Determine the [x, y] coordinate at the center of the cell enclosing the given text.  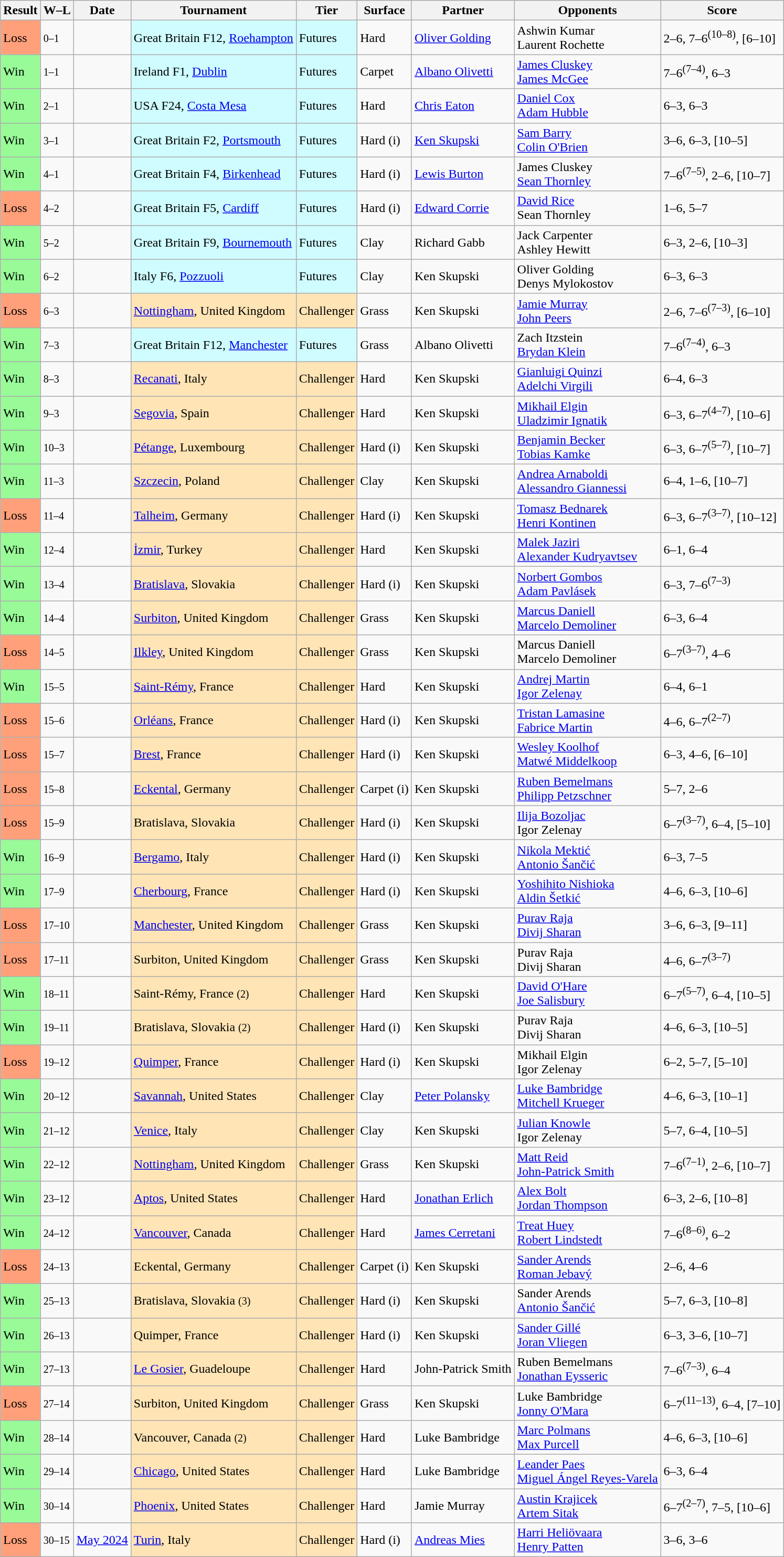
Alex Bolt Jordan Thompson [588, 1199]
Nikola Mektić Antonio Šančić [588, 856]
Tournament [213, 10]
Richard Gabb [463, 242]
17–10 [57, 925]
3–6, 3–6 [722, 1540]
Great Britain F9, Bournemouth [213, 242]
Jonathan Erlich [463, 1199]
Talheim, Germany [213, 515]
Ireland F1, Dublin [213, 71]
W–L [57, 10]
Great Britain F2, Portsmouth [213, 140]
Daniel Cox Adam Hubble [588, 106]
5–2 [57, 242]
2–6, 4–6 [722, 1267]
6–4, 6–1 [722, 686]
6–3, 6–7(4–7), [10–6] [722, 412]
18–11 [57, 994]
Score [722, 10]
8–3 [57, 379]
Savannah, United States [213, 1096]
Chicago, United States [213, 1471]
Ruben Bemelmans Jonathan Eysseric [588, 1369]
Malek Jaziri Alexander Kudryavtsev [588, 550]
Le Gosier, Guadeloupe [213, 1369]
19–11 [57, 1028]
6–3, 7–6(7–3) [722, 584]
6–7(3–7), 4–6 [722, 652]
6–3, 2–6, [10–3] [722, 242]
5–7, 2–6 [722, 788]
Luke Bambridge Mitchell Krueger [588, 1096]
Benjamin Becker Tobias Kamke [588, 447]
6–7(11–13), 6–4, [7–10] [722, 1403]
6–7(2–7), 7–5, [10–6] [722, 1505]
7–6(7–3), 6–4 [722, 1369]
Oliver Golding [463, 38]
Pétange, Luxembourg [213, 447]
29–14 [57, 1471]
Turin, Italy [213, 1540]
4–1 [57, 174]
Treat Huey Robert Lindstedt [588, 1232]
Saint-Rémy, France (2) [213, 994]
4–6, 6–3, [10–1] [722, 1096]
16–9 [57, 856]
12–4 [57, 550]
23–12 [57, 1199]
Recanati, Italy [213, 379]
Ilija Bozoljac Igor Zelenay [588, 823]
6–3, 6–7(5–7), [10–7] [722, 447]
Orléans, France [213, 720]
3–6, 6–3, [9–11] [722, 925]
Gianluigi Quinzi Adelchi Virgili [588, 379]
6–4, 6–3 [722, 379]
Norbert Gombos Adam Pavlásek [588, 584]
Great Britain F4, Birkenhead [213, 174]
Matt Reid John-Patrick Smith [588, 1164]
Sander Arends Antonio Šančić [588, 1300]
1–6, 5–7 [722, 208]
Aptos, United States [213, 1199]
22–12 [57, 1164]
Sam Barry Colin O'Brien [588, 140]
27–13 [57, 1369]
Andrej Martin Igor Zelenay [588, 686]
Italy F6, Pozzuoli [213, 276]
6–3, 7–5 [722, 856]
Saint-Rémy, France [213, 686]
Bratislava, Slovakia (3) [213, 1300]
Venice, Italy [213, 1130]
11–4 [57, 515]
15–8 [57, 788]
14–4 [57, 618]
David O'Hare Joe Salisbury [588, 994]
15–6 [57, 720]
Andrea Arnaboldi Alessandro Giannessi [588, 482]
4–6, 6–7(3–7) [722, 959]
Sander Arends Roman Jebavý [588, 1267]
Leander Paes Miguel Ángel Reyes-Varela [588, 1471]
Tomasz Bednarek Henri Kontinen [588, 515]
David Rice Sean Thornley [588, 208]
24–13 [57, 1267]
7–3 [57, 344]
Surface [385, 10]
21–12 [57, 1130]
Jamie Murray [463, 1505]
7–6(8–6), 6–2 [722, 1232]
Carpet [385, 71]
Sander Gillé Joran Vliegen [588, 1335]
13–4 [57, 584]
Phoenix, United States [213, 1505]
2–6, 7–6(7–3), [6–10] [722, 311]
25–13 [57, 1300]
2–6, 7–6(10–8), [6–10] [722, 38]
Ilkley, United Kingdom [213, 652]
Jack Carpenter Ashley Hewitt [588, 242]
7–6(7–5), 2–6, [10–7] [722, 174]
24–12 [57, 1232]
Segovia, Spain [213, 412]
14–5 [57, 652]
Mikhail Elgin Igor Zelenay [588, 1062]
4–6, 6–3, [10–5] [722, 1028]
4–6, 6–7(2–7) [722, 720]
0–1 [57, 38]
Zach Itzstein Brydan Klein [588, 344]
Szczecin, Poland [213, 482]
Bratislava, Slovakia (2) [213, 1028]
Austin Krajicek Artem Sitak [588, 1505]
4–2 [57, 208]
2–1 [57, 106]
6–2, 5–7, [5–10] [722, 1062]
Edward Corrie [463, 208]
30–15 [57, 1540]
Date [102, 10]
6–2 [57, 276]
Great Britain F5, Cardiff [213, 208]
6–4, 1–6, [10–7] [722, 482]
Opponents [588, 10]
Partner [463, 10]
Peter Polansky [463, 1096]
Luke Bambridge Jonny O'Mara [588, 1403]
6–1, 6–4 [722, 550]
11–3 [57, 482]
7–6(7–1), 2–6, [10–7] [722, 1164]
Manchester, United Kingdom [213, 925]
Vancouver, Canada (2) [213, 1437]
James Cluskey James McGee [588, 71]
3–1 [57, 140]
May 2024 [102, 1540]
6–3, 6–7(3–7), [10–12] [722, 515]
Ruben Bemelmans Philipp Petzschner [588, 788]
Mikhail Elgin Uladzimir Ignatik [588, 412]
Tristan Lamasine Fabrice Martin [588, 720]
Lewis Burton [463, 174]
5–7, 6–4, [10–5] [722, 1130]
Yoshihito Nishioka Aldin Šetkić [588, 891]
Wesley Koolhof Matwé Middelkoop [588, 755]
26–13 [57, 1335]
20–12 [57, 1096]
6–7(5–7), 6–4, [10–5] [722, 994]
6–3, 3–6, [10–7] [722, 1335]
Result [20, 10]
1–1 [57, 71]
9–3 [57, 412]
17–11 [57, 959]
10–3 [57, 447]
6–3, 4–6, [6–10] [722, 755]
Julian Knowle Igor Zelenay [588, 1130]
5–7, 6–3, [10–8] [722, 1300]
Tier [326, 10]
28–14 [57, 1437]
3–6, 6–3, [10–5] [722, 140]
6–7(3–7), 6–4, [5–10] [722, 823]
27–14 [57, 1403]
John-Patrick Smith [463, 1369]
James Cluskey Sean Thornley [588, 174]
Marc Polmans Max Purcell [588, 1437]
Jamie Murray John Peers [588, 311]
James Cerretani [463, 1232]
Vancouver, Canada [213, 1232]
Chris Eaton [463, 106]
Great Britain F12, Roehampton [213, 38]
17–9 [57, 891]
Bergamo, Italy [213, 856]
15–5 [57, 686]
15–9 [57, 823]
Brest, France [213, 755]
19–12 [57, 1062]
İzmir, Turkey [213, 550]
Oliver Golding Denys Mylokostov [588, 276]
Ashwin Kumar Laurent Rochette [588, 38]
Harri Heliövaara Henry Patten [588, 1540]
Cherbourg, France [213, 891]
Andreas Mies [463, 1540]
Great Britain F12, Manchester [213, 344]
15–7 [57, 755]
30–14 [57, 1505]
6–3 [57, 311]
6–3, 2–6, [10–8] [722, 1199]
USA F24, Costa Mesa [213, 106]
